Return (X, Y) of the center of cell containing provided text 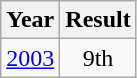
Year (30, 20)
Result (98, 20)
9th (98, 58)
2003 (30, 58)
